For the text-containing cell, return its midpoint in (X, Y) coordinate format. 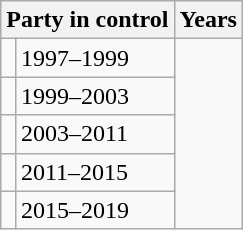
Years (208, 20)
1997–1999 (94, 58)
1999–2003 (94, 96)
2015–2019 (94, 210)
2003–2011 (94, 134)
Party in control (88, 20)
2011–2015 (94, 172)
